Identify which cell holds the provided text, then report its [x, y] central coordinate. 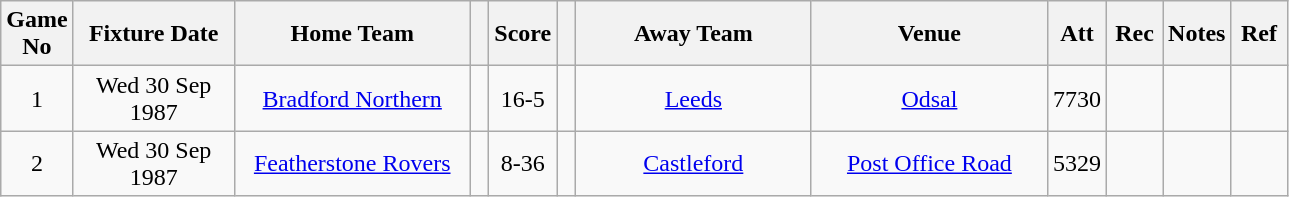
Ref [1259, 34]
Away Team [693, 34]
Bradford Northern [352, 98]
Leeds [693, 98]
Odsal [929, 98]
Rec [1135, 34]
Post Office Road [929, 164]
Score [523, 34]
1 [37, 98]
Notes [1197, 34]
16-5 [523, 98]
Fixture Date [154, 34]
Featherstone Rovers [352, 164]
Att [1076, 34]
8-36 [523, 164]
Game No [37, 34]
7730 [1076, 98]
5329 [1076, 164]
Home Team [352, 34]
Venue [929, 34]
Castleford [693, 164]
2 [37, 164]
